Pinpoint the cell where the given text exists, returning its [x, y] midpoint coordinate. 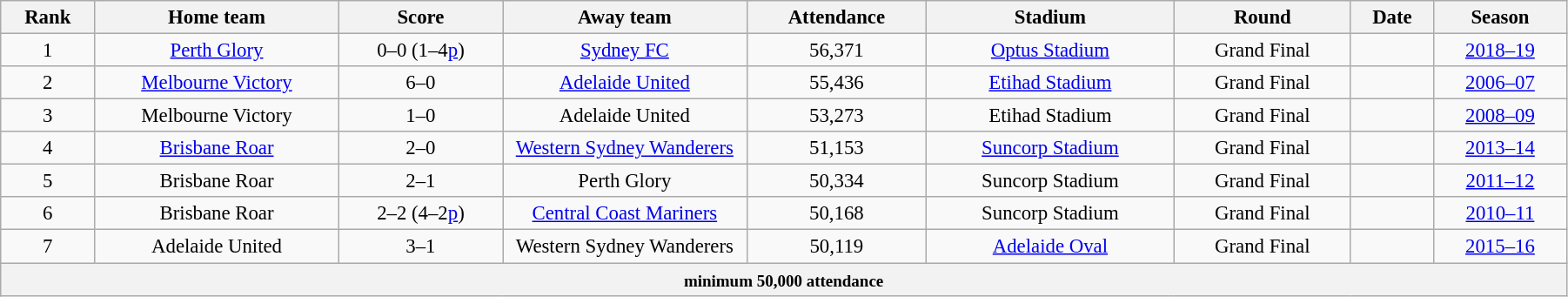
50,119 [836, 246]
Home team [218, 17]
Score [420, 17]
Adelaide Oval [1051, 246]
2013–14 [1500, 148]
5 [48, 181]
Away team [625, 17]
2018–19 [1500, 51]
Stadium [1051, 17]
56,371 [836, 51]
7 [48, 246]
2015–16 [1500, 246]
6–0 [420, 83]
2010–11 [1500, 213]
4 [48, 148]
Date [1392, 17]
2 [48, 83]
Rank [48, 17]
2–2 (4–2p) [420, 213]
2011–12 [1500, 181]
3–1 [420, 246]
50,168 [836, 213]
50,334 [836, 181]
1 [48, 51]
3 [48, 116]
Central Coast Mariners [625, 213]
Season [1500, 17]
Sydney FC [625, 51]
6 [48, 213]
1–0 [420, 116]
2006–07 [1500, 83]
53,273 [836, 116]
Attendance [836, 17]
2008–09 [1500, 116]
2–1 [420, 181]
55,436 [836, 83]
Optus Stadium [1051, 51]
51,153 [836, 148]
Round [1262, 17]
2–0 [420, 148]
minimum 50,000 attendance [784, 280]
0–0 (1–4p) [420, 51]
